For the text-containing cell, return its midpoint in (X, Y) coordinate format. 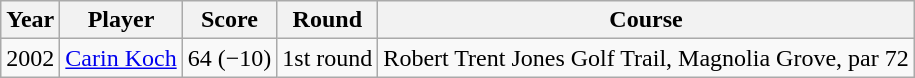
Round (328, 20)
2002 (30, 58)
Course (646, 20)
Robert Trent Jones Golf Trail, Magnolia Grove, par 72 (646, 58)
Player (121, 20)
Carin Koch (121, 58)
Year (30, 20)
Score (230, 20)
1st round (328, 58)
64 (−10) (230, 58)
